Determine the [x, y] coordinate at the center of the cell enclosing the given text.  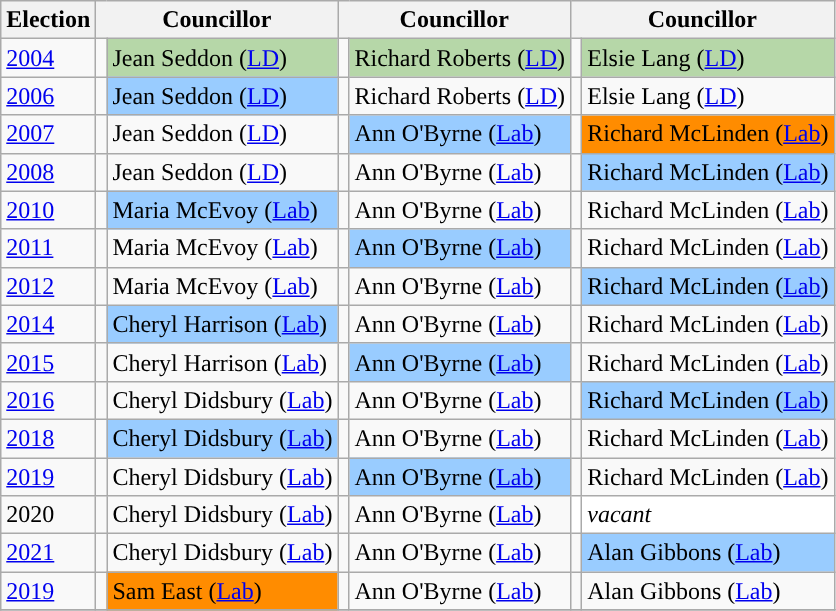
2021 [48, 553]
2008 [48, 172]
2015 [48, 362]
2018 [48, 438]
2011 [48, 248]
2007 [48, 134]
2016 [48, 400]
Election [48, 20]
2014 [48, 324]
vacant [708, 515]
2004 [48, 58]
2006 [48, 96]
2012 [48, 286]
2020 [48, 515]
2010 [48, 210]
Sam East (Lab) [222, 591]
